From the cell containing the given text, extract its center point as (X, Y) coordinate. 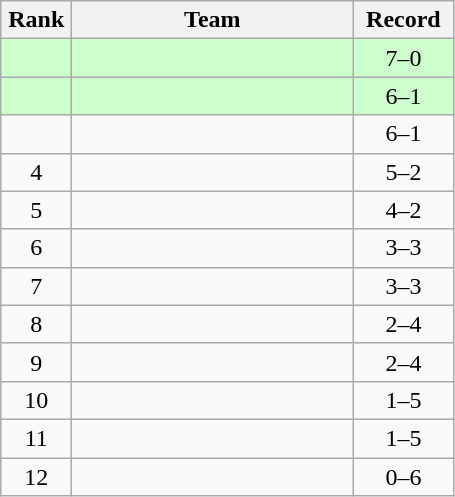
5–2 (404, 172)
9 (36, 362)
8 (36, 324)
0–6 (404, 477)
4 (36, 172)
7–0 (404, 58)
10 (36, 400)
12 (36, 477)
5 (36, 210)
Team (212, 20)
Rank (36, 20)
4–2 (404, 210)
6 (36, 248)
Record (404, 20)
7 (36, 286)
11 (36, 438)
